Search for the cell housing the specified text and yield its (X, Y) center coordinate. 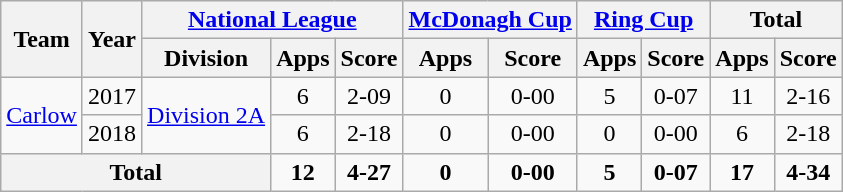
4-27 (369, 172)
Division 2A (206, 115)
Ring Cup (643, 20)
Team (42, 39)
2018 (112, 134)
National League (272, 20)
12 (303, 172)
2-09 (369, 96)
11 (742, 96)
McDonagh Cup (490, 20)
17 (742, 172)
2017 (112, 96)
Carlow (42, 115)
Year (112, 39)
2-16 (808, 96)
4-34 (808, 172)
Division (206, 58)
